For the text-containing cell, return its midpoint in (X, Y) coordinate format. 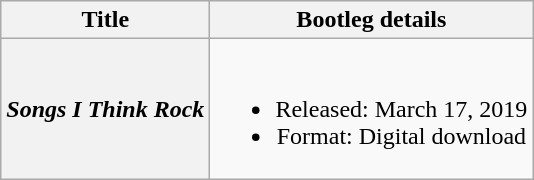
Bootleg details (372, 20)
Title (106, 20)
Songs I Think Rock (106, 109)
Released: March 17, 2019Format: Digital download (372, 109)
